Pinpoint the cell where the given text exists, returning its (X, Y) midpoint coordinate. 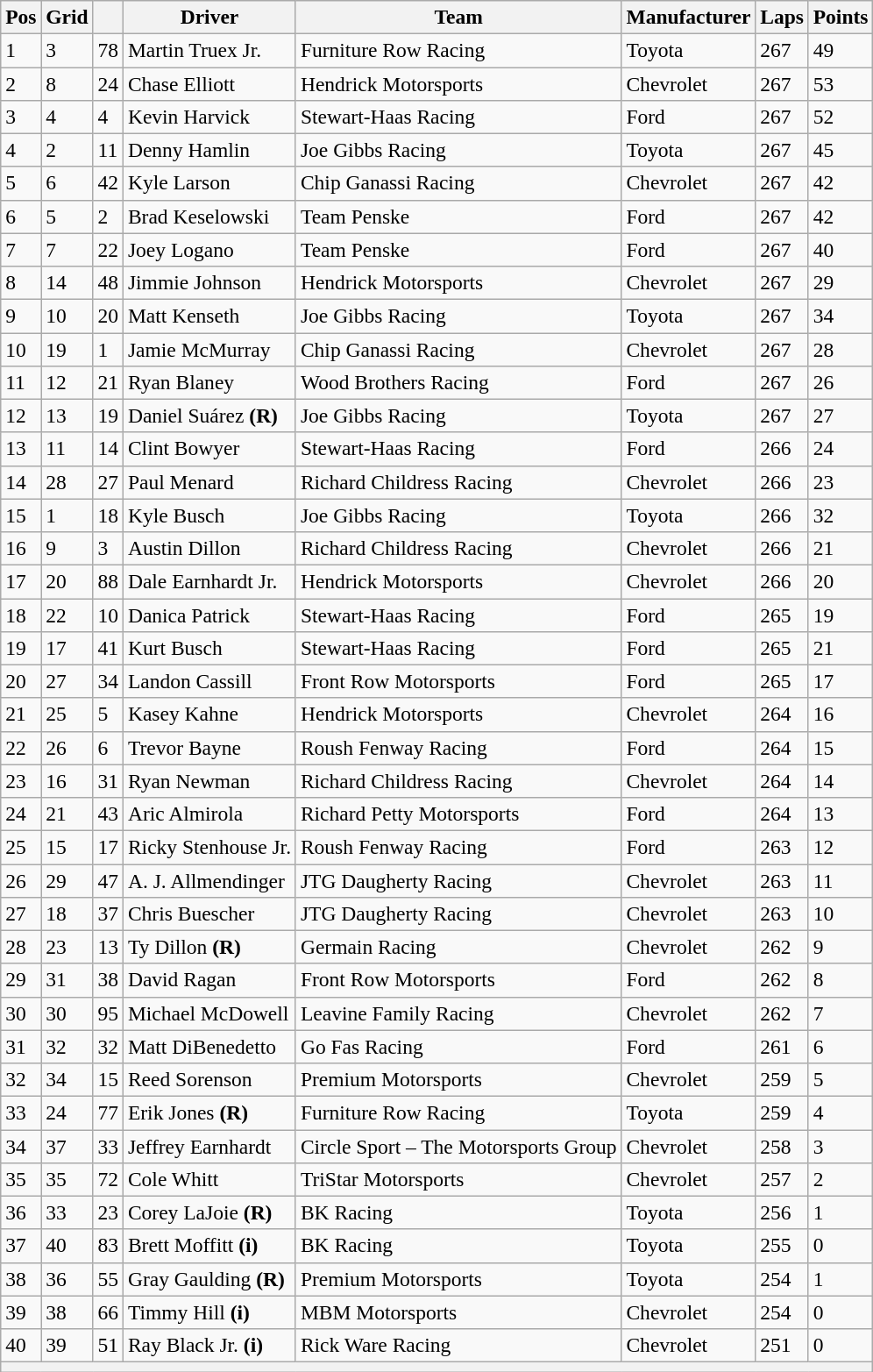
Chris Buescher (209, 913)
Circle Sport – The Motorsports Group (458, 1146)
Reed Sorenson (209, 1079)
Rick Ware Racing (458, 1345)
47 (108, 880)
Jeffrey Earnhardt (209, 1146)
Kyle Larson (209, 183)
Richard Petty Motorsports (458, 814)
41 (108, 648)
Kevin Harvick (209, 117)
83 (108, 1246)
Cole Whitt (209, 1179)
52 (841, 117)
49 (841, 50)
51 (108, 1345)
Landon Cassill (209, 681)
Germain Racing (458, 947)
Gray Gaulding (R) (209, 1279)
A. J. Allmendinger (209, 880)
Driver (209, 17)
Denny Hamlin (209, 150)
257 (782, 1179)
Clint Bowyer (209, 449)
Timmy Hill (i) (209, 1312)
251 (782, 1345)
Pos (21, 17)
Ricky Stenhouse Jr. (209, 847)
Kurt Busch (209, 648)
Austin Dillon (209, 548)
Danica Patrick (209, 615)
David Ragan (209, 980)
78 (108, 50)
72 (108, 1179)
255 (782, 1246)
Paul Menard (209, 482)
Martin Truex Jr. (209, 50)
Leavine Family Racing (458, 1013)
Go Fas Racing (458, 1047)
Points (841, 17)
53 (841, 83)
Erik Jones (R) (209, 1113)
88 (108, 581)
Corey LaJoie (R) (209, 1212)
258 (782, 1146)
TriStar Motorsports (458, 1179)
55 (108, 1279)
66 (108, 1312)
45 (841, 150)
Wood Brothers Racing (458, 382)
261 (782, 1047)
Laps (782, 17)
MBM Motorsports (458, 1312)
Brett Moffitt (i) (209, 1246)
Grid (67, 17)
Joey Logano (209, 250)
48 (108, 282)
256 (782, 1212)
Jamie McMurray (209, 349)
Kasey Kahne (209, 714)
95 (108, 1013)
Ty Dillon (R) (209, 947)
Ryan Newman (209, 781)
Aric Almirola (209, 814)
77 (108, 1113)
Michael McDowell (209, 1013)
Kyle Busch (209, 515)
Ray Black Jr. (i) (209, 1345)
Daniel Suárez (R) (209, 416)
Team (458, 17)
Jimmie Johnson (209, 282)
Matt DiBenedetto (209, 1047)
Matt Kenseth (209, 316)
Manufacturer (689, 17)
Dale Earnhardt Jr. (209, 581)
Chase Elliott (209, 83)
Trevor Bayne (209, 748)
Ryan Blaney (209, 382)
43 (108, 814)
Brad Keselowski (209, 217)
